Determine the [x, y] coordinate at the center of the cell enclosing the given text.  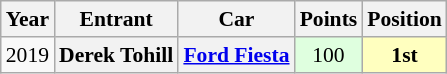
1st [404, 55]
Entrant [116, 19]
Points [329, 19]
Ford Fiesta [236, 55]
Position [404, 19]
100 [329, 55]
Derek Tohill [116, 55]
2019 [28, 55]
Car [236, 19]
Year [28, 19]
